Extract the [x, y] coordinate from the center of the cell holding the provided text.  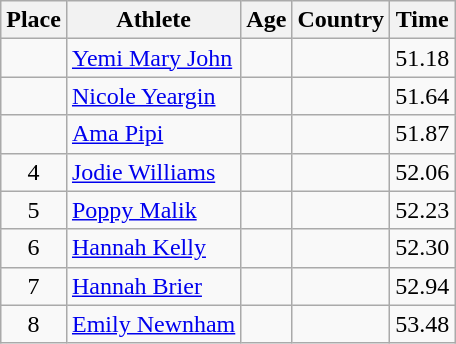
Ama Pipi [153, 134]
Jodie Williams [153, 172]
Emily Newnham [153, 324]
Yemi Mary John [153, 58]
52.06 [422, 172]
Age [266, 20]
Poppy Malik [153, 210]
Nicole Yeargin [153, 96]
Country [341, 20]
5 [34, 210]
Hannah Kelly [153, 248]
53.48 [422, 324]
6 [34, 248]
51.18 [422, 58]
Hannah Brier [153, 286]
8 [34, 324]
51.87 [422, 134]
Place [34, 20]
7 [34, 286]
Athlete [153, 20]
52.94 [422, 286]
Time [422, 20]
51.64 [422, 96]
52.30 [422, 248]
4 [34, 172]
52.23 [422, 210]
